Capture the cell that displays the provided text and extract its (x, y) central coordinate. 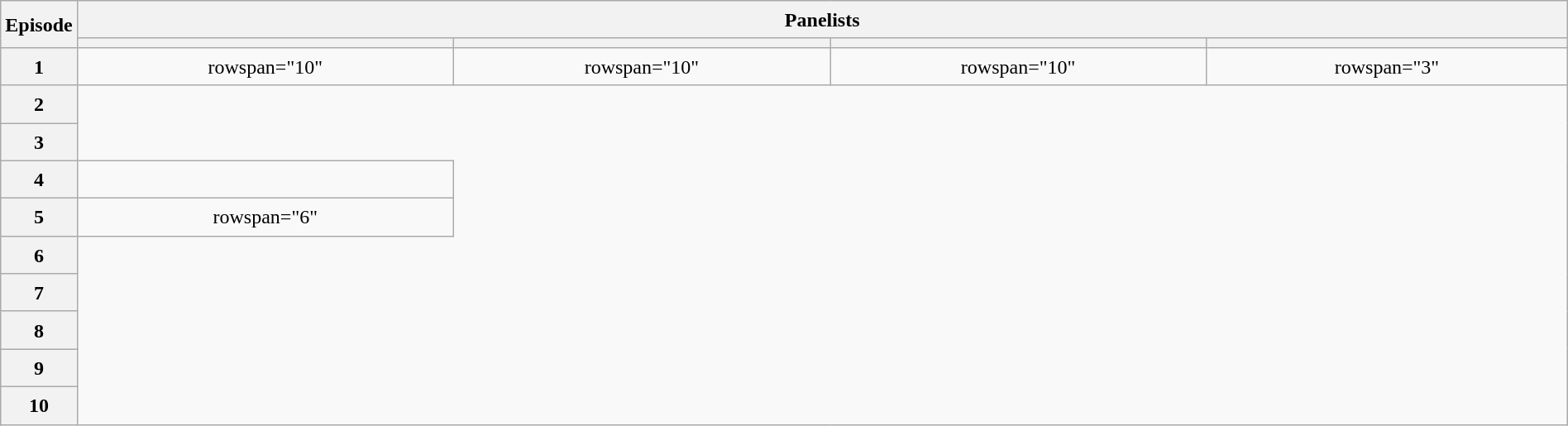
6 (39, 255)
rowspan="6" (265, 218)
7 (39, 293)
Panelists (822, 20)
10 (39, 405)
rowspan="3" (1388, 66)
5 (39, 218)
Episode (39, 25)
2 (39, 104)
3 (39, 141)
9 (39, 368)
1 (39, 66)
4 (39, 179)
8 (39, 330)
